Return [x, y] of the center of cell containing provided text 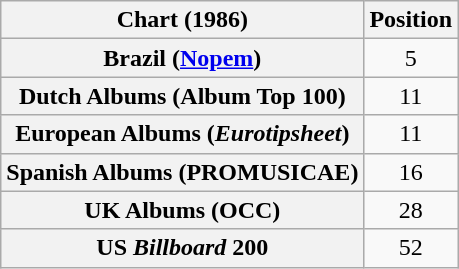
Position [411, 20]
US Billboard 200 [182, 248]
Dutch Albums (Album Top 100) [182, 96]
European Albums (Eurotipsheet) [182, 134]
UK Albums (OCC) [182, 210]
Brazil (Nopem) [182, 58]
Spanish Albums (PROMUSICAE) [182, 172]
16 [411, 172]
Chart (1986) [182, 20]
5 [411, 58]
28 [411, 210]
52 [411, 248]
